Capture the cell that displays the provided text and extract its (X, Y) central coordinate. 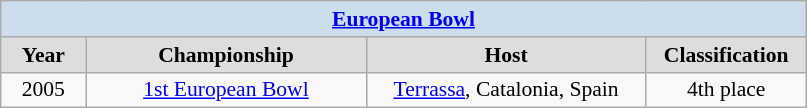
European Bowl (404, 19)
Classification (726, 55)
2005 (44, 90)
Year (44, 55)
1st European Bowl (226, 90)
4th place (726, 90)
Host (506, 55)
Terrassa, Catalonia, Spain (506, 90)
Championship (226, 55)
